Locate the cell with the specified text and output its [X, Y] center coordinate. 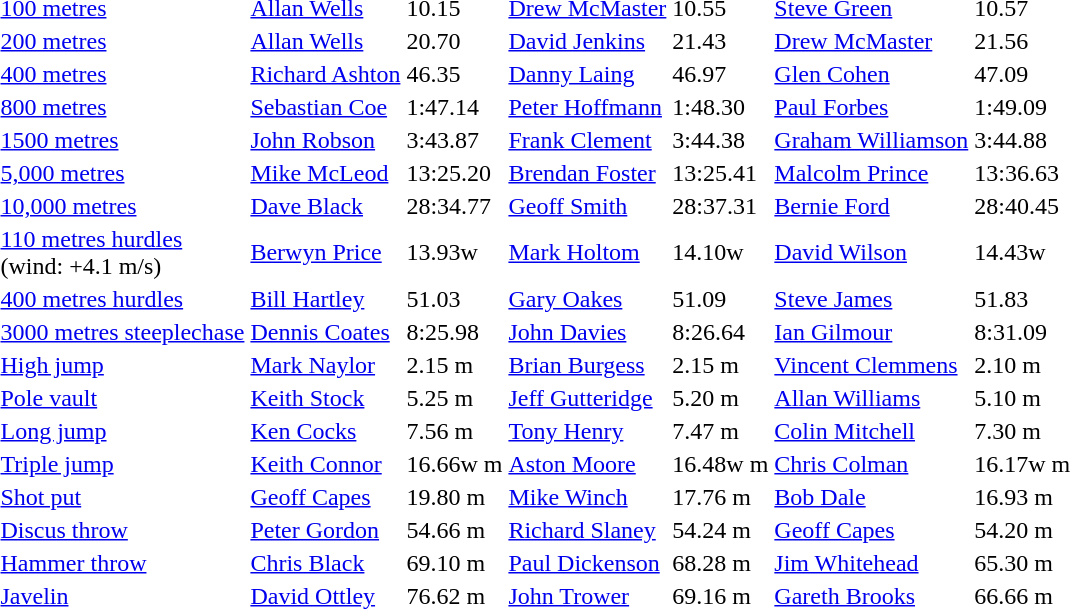
Ian Gilmour [872, 332]
13:25.20 [454, 173]
Vincent Clemmens [872, 365]
16.66w m [454, 464]
54.24 m [720, 530]
5.20 m [720, 398]
Allan Wells [326, 41]
Bob Dale [872, 497]
46.97 [720, 74]
Bill Hartley [326, 299]
Brian Burgess [588, 365]
Mike Winch [588, 497]
Colin Mitchell [872, 431]
John Davies [588, 332]
Bernie Ford [872, 206]
Drew McMaster [872, 41]
Jim Whitehead [872, 563]
Richard Ashton [326, 74]
Frank Clement [588, 140]
1:47.14 [454, 107]
21.43 [720, 41]
17.76 m [720, 497]
David Jenkins [588, 41]
Mark Naylor [326, 365]
Peter Hoffmann [588, 107]
John Robson [326, 140]
3:44.38 [720, 140]
5.25 m [454, 398]
Peter Gordon [326, 530]
20.70 [454, 41]
Malcolm Prince [872, 173]
28:37.31 [720, 206]
51.09 [720, 299]
69.10 m [454, 563]
Allan Williams [872, 398]
28:34.77 [454, 206]
Brendan Foster [588, 173]
7.47 m [720, 431]
Chris Black [326, 563]
Keith Stock [326, 398]
Graham Williamson [872, 140]
Danny Laing [588, 74]
Dave Black [326, 206]
Richard Slaney [588, 530]
13.93w [454, 252]
Tony Henry [588, 431]
Glen Cohen [872, 74]
David Wilson [872, 252]
51.03 [454, 299]
Ken Cocks [326, 431]
Keith Connor [326, 464]
13:25.41 [720, 173]
3:43.87 [454, 140]
8:25.98 [454, 332]
Geoff Smith [588, 206]
14.10w [720, 252]
Gary Oakes [588, 299]
Paul Forbes [872, 107]
Paul Dickenson [588, 563]
Steve James [872, 299]
Chris Colman [872, 464]
1:48.30 [720, 107]
68.28 m [720, 563]
Mike McLeod [326, 173]
Dennis Coates [326, 332]
Jeff Gutteridge [588, 398]
Sebastian Coe [326, 107]
7.56 m [454, 431]
46.35 [454, 74]
Berwyn Price [326, 252]
Mark Holtom [588, 252]
Aston Moore [588, 464]
54.66 m [454, 530]
19.80 m [454, 497]
8:26.64 [720, 332]
16.48w m [720, 464]
